Identify which cell holds the provided text, then report its (x, y) central coordinate. 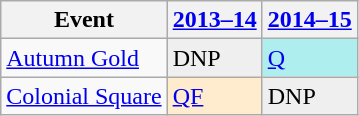
Q (310, 58)
QF (214, 96)
2013–14 (214, 20)
2014–15 (310, 20)
Autumn Gold (84, 58)
Colonial Square (84, 96)
Event (84, 20)
